From the cell containing the given text, extract its center point as [x, y] coordinate. 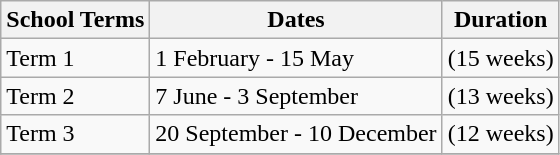
Dates [296, 20]
(15 weeks) [500, 58]
(12 weeks) [500, 134]
Term 3 [76, 134]
Term 2 [76, 96]
20 September - 10 December [296, 134]
(13 weeks) [500, 96]
Term 1 [76, 58]
School Terms [76, 20]
Duration [500, 20]
1 February - 15 May [296, 58]
7 June - 3 September [296, 96]
